Return [x, y] of the center of cell containing provided text 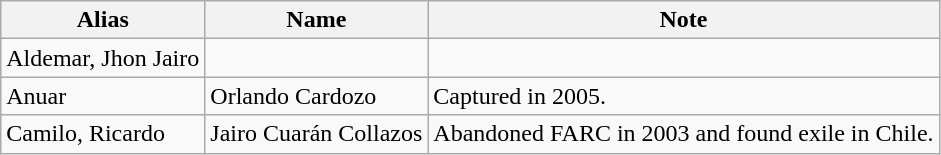
Aldemar, Jhon Jairo [103, 58]
Orlando Cardozo [316, 96]
Captured in 2005. [684, 96]
Anuar [103, 96]
Abandoned FARC in 2003 and found exile in Chile. [684, 134]
Name [316, 20]
Note [684, 20]
Jairo Cuarán Collazos [316, 134]
Camilo, Ricardo [103, 134]
Alias [103, 20]
